Determine the [x, y] coordinate at the center of the cell enclosing the given text.  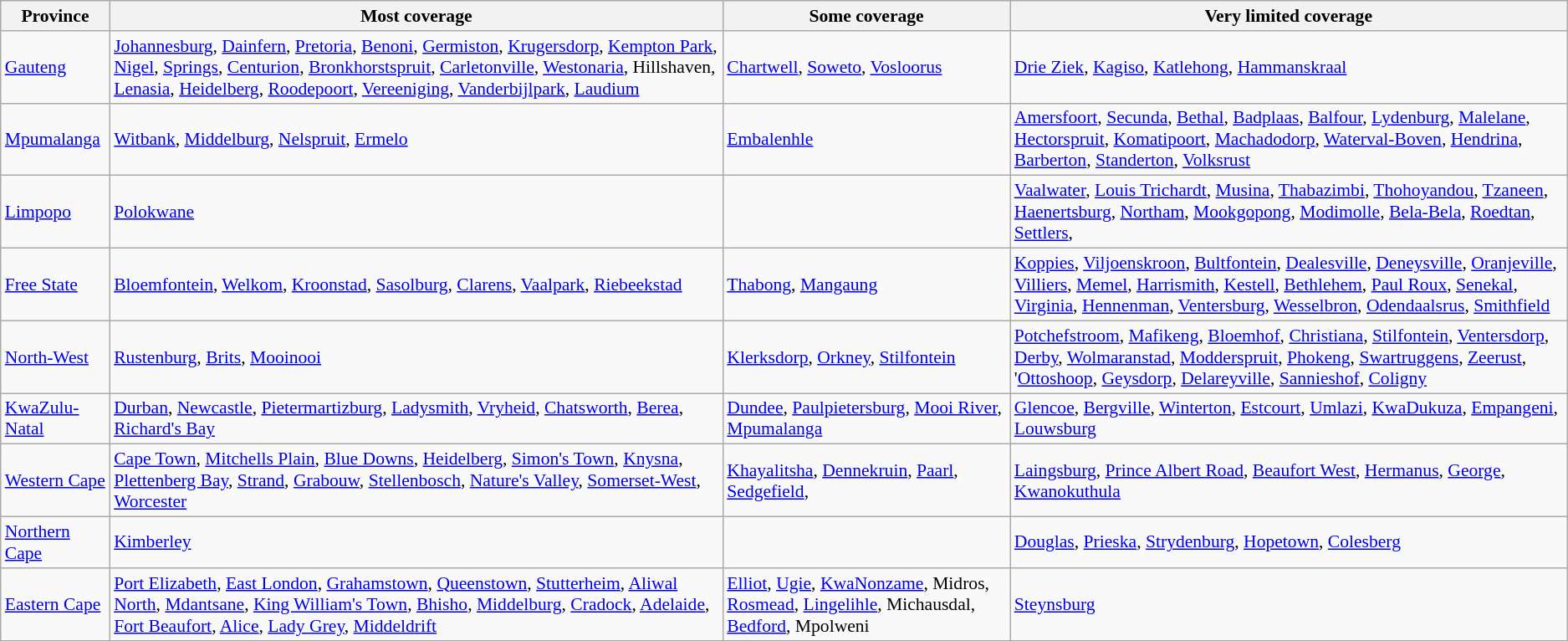
Chartwell, Soweto, Vosloorus [866, 67]
Klerksdorp, Orkney, Stilfontein [866, 356]
Most coverage [416, 16]
Mpumalanga [55, 139]
Kimberley [416, 542]
Dundee, Paulpietersburg, Mooi River, Mpumalanga [866, 418]
Glencoe, Bergville, Winterton, Estcourt, Umlazi, KwaDukuza, Empangeni, Louwsburg [1289, 418]
North-West [55, 356]
Polokwane [416, 213]
KwaZulu-Natal [55, 418]
Laingsburg, Prince Albert Road, Beaufort West, Hermanus, George, Kwanokuthula [1289, 480]
Elliot, Ugie, KwaNonzame, Midros, Rosmead, Lingelihle, Michausdal, Bedford, Mpolweni [866, 604]
Thabong, Mangaung [866, 285]
Khayalitsha, Dennekruin, Paarl, Sedgefield, [866, 480]
Douglas, Prieska, Strydenburg, Hopetown, Colesberg [1289, 542]
Eastern Cape [55, 604]
Limpopo [55, 213]
Northern Cape [55, 542]
Durban, Newcastle, Pietermartizburg, Ladysmith, Vryheid, Chatsworth, Berea, Richard's Bay [416, 418]
Vaalwater, Louis Trichardt, Musina, Thabazimbi, Thohoyandou, Tzaneen, Haenertsburg, Northam, Mookgopong, Modimolle, Bela-Bela, Roedtan, Settlers, [1289, 213]
Drie Ziek, Kagiso, Katlehong, Hammanskraal [1289, 67]
Embalenhle [866, 139]
Province [55, 16]
Some coverage [866, 16]
Bloemfontein, Welkom, Kroonstad, Sasolburg, Clarens, Vaalpark, Riebeekstad [416, 285]
Gauteng [55, 67]
Very limited coverage [1289, 16]
Western Cape [55, 480]
Witbank, Middelburg, Nelspruit, Ermelo [416, 139]
Rustenburg, Brits, Mooinooi [416, 356]
Free State [55, 285]
Steynsburg [1289, 604]
